For the text-containing cell, return its midpoint in (X, Y) coordinate format. 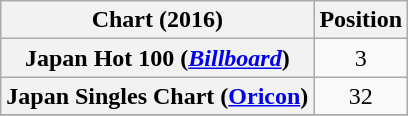
Chart (2016) (158, 20)
Position (361, 20)
3 (361, 58)
Japan Singles Chart (Oricon) (158, 96)
32 (361, 96)
Japan Hot 100 (Billboard) (158, 58)
